Capture the cell that displays the provided text and extract its (X, Y) central coordinate. 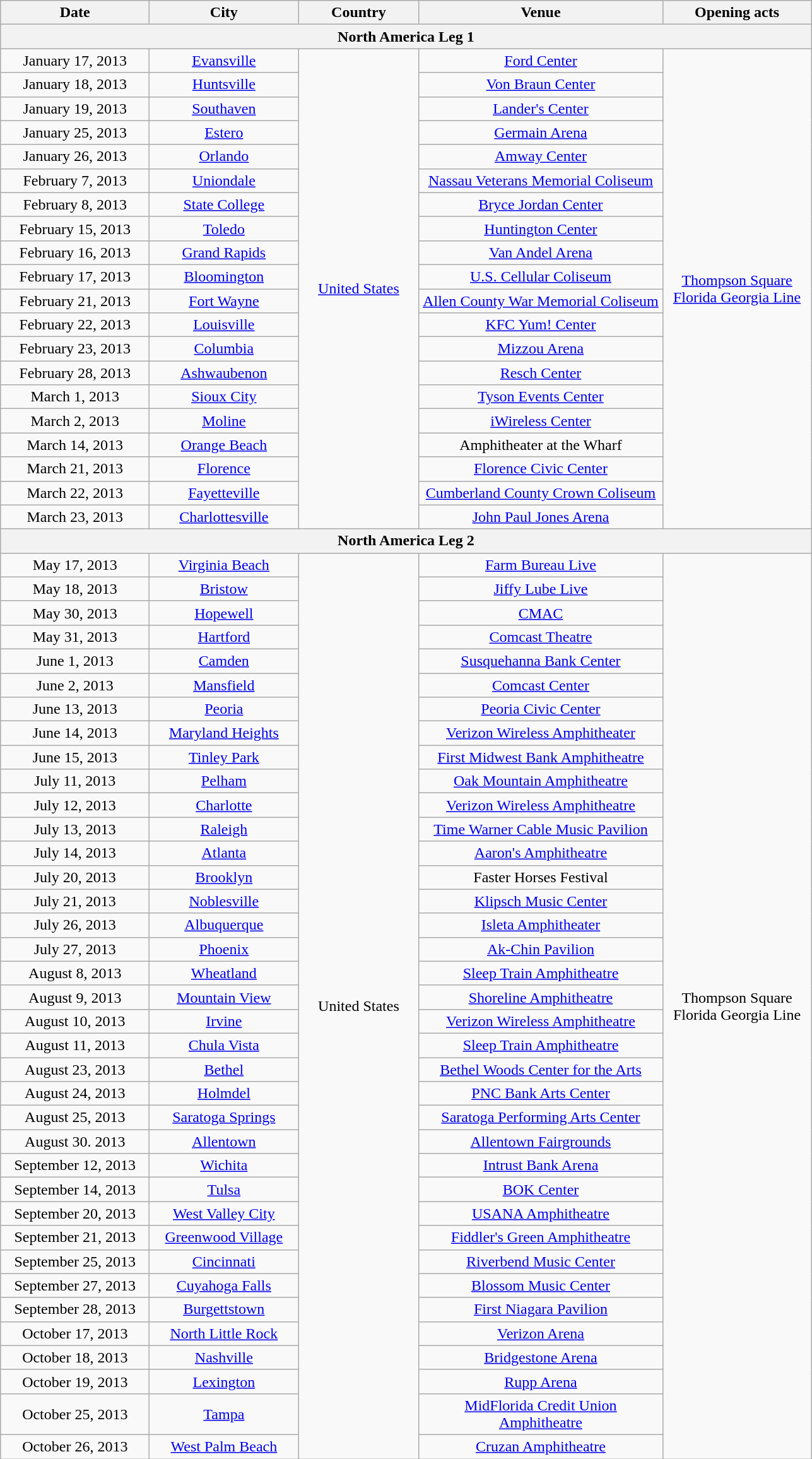
August 8, 2013 (75, 973)
Ford Center (541, 61)
Huntington Center (541, 228)
Resch Center (541, 373)
BOK Center (541, 1190)
March 2, 2013 (75, 421)
Fort Wayne (224, 301)
KFC Yum! Center (541, 325)
Uniondale (224, 180)
Peoria Civic Center (541, 709)
Comcast Center (541, 685)
Von Braun Center (541, 85)
Bridgestone Arena (541, 1357)
Tulsa (224, 1190)
Nashville (224, 1357)
Aaron's Amphitheatre (541, 853)
Farm Bureau Live (541, 565)
Tampa (224, 1414)
iWireless Center (541, 421)
Pelham (224, 781)
July 11, 2013 (75, 781)
August 30. 2013 (75, 1142)
Faster Horses Festival (541, 877)
West Palm Beach (224, 1446)
March 14, 2013 (75, 445)
CMAC (541, 613)
June 13, 2013 (75, 709)
June 14, 2013 (75, 733)
Louisville (224, 325)
October 18, 2013 (75, 1357)
February 17, 2013 (75, 276)
Estero (224, 133)
Fayetteville (224, 493)
May 17, 2013 (75, 565)
Country (358, 13)
Lander's Center (541, 109)
Riverbend Music Center (541, 1261)
Sioux City (224, 397)
July 26, 2013 (75, 925)
MidFlorida Credit Union Amphitheatre (541, 1414)
Mizzou Arena (541, 349)
Tinley Park (224, 757)
February 15, 2013 (75, 228)
Huntsville (224, 85)
July 21, 2013 (75, 901)
September 25, 2013 (75, 1261)
Peoria (224, 709)
Shoreline Amphitheatre (541, 997)
Wichita (224, 1166)
Bristow (224, 589)
North America Leg 1 (406, 37)
July 12, 2013 (75, 805)
January 19, 2013 (75, 109)
USANA Amphitheatre (541, 1214)
Hartford (224, 637)
June 15, 2013 (75, 757)
February 7, 2013 (75, 180)
Rupp Arena (541, 1381)
Wheatland (224, 973)
May 30, 2013 (75, 613)
February 21, 2013 (75, 301)
January 26, 2013 (75, 157)
Cruzan Amphitheatre (541, 1446)
Lexington (224, 1381)
State College (224, 204)
March 22, 2013 (75, 493)
July 13, 2013 (75, 829)
July 27, 2013 (75, 949)
Maryland Heights (224, 733)
Allen County War Memorial Coliseum (541, 301)
February 28, 2013 (75, 373)
July 20, 2013 (75, 877)
January 25, 2013 (75, 133)
U.S. Cellular Coliseum (541, 276)
September 20, 2013 (75, 1214)
Cuyahoga Falls (224, 1285)
Bethel Woods Center for the Arts (541, 1070)
Irvine (224, 1021)
Jiffy Lube Live (541, 589)
October 17, 2013 (75, 1333)
Blossom Music Center (541, 1285)
Mountain View (224, 997)
August 9, 2013 (75, 997)
October 25, 2013 (75, 1414)
Mansfield (224, 685)
Raleigh (224, 829)
Orange Beach (224, 445)
Toledo (224, 228)
February 23, 2013 (75, 349)
Tyson Events Center (541, 397)
Oak Mountain Amphitheatre (541, 781)
Susquehanna Bank Center (541, 661)
Verizon Wireless Amphitheater (541, 733)
Charlotte (224, 805)
Greenwood Village (224, 1237)
February 16, 2013 (75, 252)
First Niagara Pavilion (541, 1309)
PNC Bank Arts Center (541, 1094)
January 17, 2013 (75, 61)
Klipsch Music Center (541, 901)
Bryce Jordan Center (541, 204)
Isleta Amphitheater (541, 925)
Saratoga Springs (224, 1118)
February 8, 2013 (75, 204)
Saratoga Performing Arts Center (541, 1118)
Allentown (224, 1142)
Venue (541, 13)
June 1, 2013 (75, 661)
West Valley City (224, 1214)
Cincinnati (224, 1261)
September 21, 2013 (75, 1237)
City (224, 13)
Chula Vista (224, 1045)
Brooklyn (224, 877)
First Midwest Bank Amphitheatre (541, 757)
Phoenix (224, 949)
Orlando (224, 157)
September 12, 2013 (75, 1166)
July 14, 2013 (75, 853)
Ashwaubenon (224, 373)
Camden (224, 661)
August 10, 2013 (75, 1021)
North America Leg 2 (406, 541)
September 28, 2013 (75, 1309)
Time Warner Cable Music Pavilion (541, 829)
Cumberland County Crown Coliseum (541, 493)
Columbia (224, 349)
March 23, 2013 (75, 517)
January 18, 2013 (75, 85)
June 2, 2013 (75, 685)
Bloomington (224, 276)
September 14, 2013 (75, 1190)
Allentown Fairgrounds (541, 1142)
August 11, 2013 (75, 1045)
August 24, 2013 (75, 1094)
March 21, 2013 (75, 469)
Noblesville (224, 901)
Albuquerque (224, 925)
August 23, 2013 (75, 1070)
Fiddler's Green Amphitheatre (541, 1237)
Amway Center (541, 157)
Charlottesville (224, 517)
May 18, 2013 (75, 589)
Verizon Arena (541, 1333)
Comcast Theatre (541, 637)
Opening acts (737, 13)
Date (75, 13)
Ak-Chin Pavilion (541, 949)
May 31, 2013 (75, 637)
October 19, 2013 (75, 1381)
Amphitheater at the Wharf (541, 445)
Evansville (224, 61)
October 26, 2013 (75, 1446)
August 25, 2013 (75, 1118)
Virginia Beach (224, 565)
March 1, 2013 (75, 397)
Grand Rapids (224, 252)
February 22, 2013 (75, 325)
Hopewell (224, 613)
Atlanta (224, 853)
Moline (224, 421)
Nassau Veterans Memorial Coliseum (541, 180)
Burgettstown (224, 1309)
Florence (224, 469)
Intrust Bank Arena (541, 1166)
Germain Arena (541, 133)
Florence Civic Center (541, 469)
John Paul Jones Arena (541, 517)
September 27, 2013 (75, 1285)
Southaven (224, 109)
Bethel (224, 1070)
Holmdel (224, 1094)
North Little Rock (224, 1333)
Van Andel Arena (541, 252)
